From the cell containing the given text, extract its center point as (X, Y) coordinate. 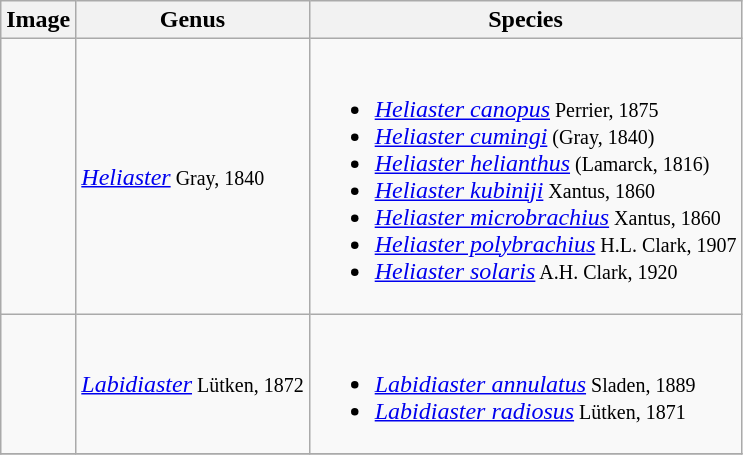
Image (38, 20)
Species (526, 20)
Labidiaster annulatus Sladen, 1889Labidiaster radiosus Lütken, 1871 (526, 384)
Labidiaster Lütken, 1872 (192, 384)
Heliaster Gray, 1840 (192, 176)
Genus (192, 20)
